From the cell containing the given text, extract its center point as [X, Y] coordinate. 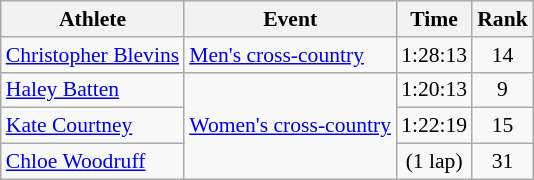
Kate Courtney [92, 126]
15 [502, 126]
Women's cross-country [290, 126]
1:22:19 [434, 126]
Time [434, 19]
Athlete [92, 19]
Rank [502, 19]
Christopher Blevins [92, 55]
(1 lap) [434, 162]
1:28:13 [434, 55]
31 [502, 162]
9 [502, 90]
Chloe Woodruff [92, 162]
14 [502, 55]
Men's cross-country [290, 55]
Haley Batten [92, 90]
Event [290, 19]
1:20:13 [434, 90]
